From the cell containing the given text, extract its center point as [x, y] coordinate. 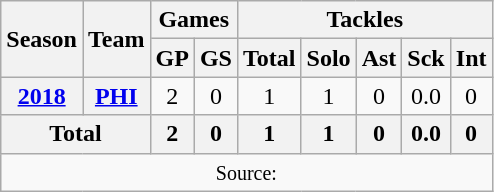
Team [116, 39]
Sck [426, 58]
Games [194, 20]
Ast [379, 58]
Tackles [364, 20]
2018 [42, 96]
GS [216, 58]
Source: [246, 172]
Season [42, 39]
PHI [116, 96]
Int [471, 58]
Solo [328, 58]
GP [172, 58]
